Return (X, Y) of the center of cell containing provided text 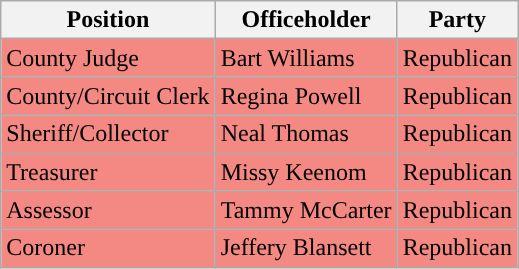
Treasurer (108, 172)
Assessor (108, 210)
County Judge (108, 58)
Officeholder (306, 20)
Bart Williams (306, 58)
Neal Thomas (306, 134)
Coroner (108, 248)
Party (457, 20)
County/Circuit Clerk (108, 96)
Sheriff/Collector (108, 134)
Jeffery Blansett (306, 248)
Missy Keenom (306, 172)
Position (108, 20)
Regina Powell (306, 96)
Tammy McCarter (306, 210)
